Extract the (x, y) coordinate from the center of the cell holding the provided text.  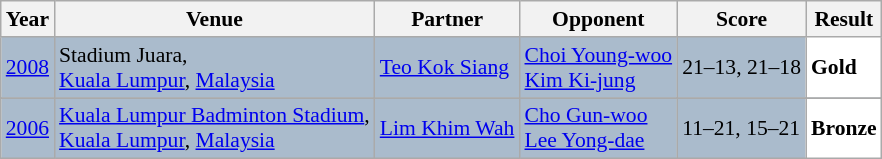
Cho Gun-woo Lee Yong-dae (598, 128)
Opponent (598, 19)
Score (742, 19)
11–21, 15–21 (742, 128)
Lim Khim Wah (448, 128)
Choi Young-woo Kim Ki-jung (598, 68)
Partner (448, 19)
Stadium Juara,Kuala Lumpur, Malaysia (214, 68)
Result (844, 19)
Kuala Lumpur Badminton Stadium,Kuala Lumpur, Malaysia (214, 128)
2008 (28, 68)
Teo Kok Siang (448, 68)
21–13, 21–18 (742, 68)
2006 (28, 128)
Bronze (844, 128)
Venue (214, 19)
Gold (844, 68)
Year (28, 19)
